Detect which cell encompasses the target text, then output its (X, Y) center coordinate. 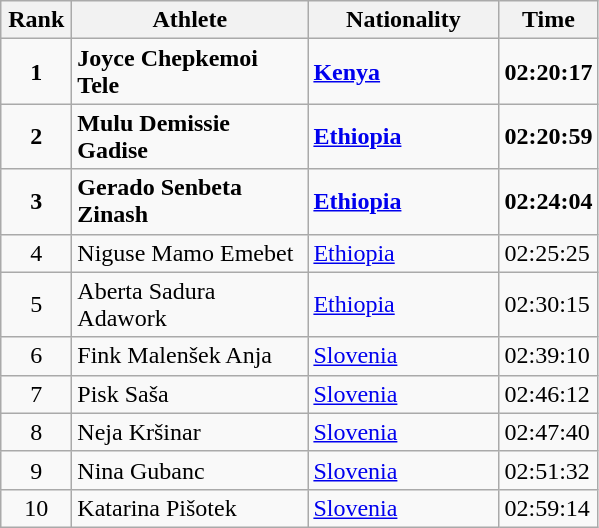
Katarina Pišotek (190, 508)
8 (36, 432)
Nina Gubanc (190, 470)
1 (36, 72)
Aberta Sadura Adawork (190, 304)
02:46:12 (548, 394)
Nationality (404, 20)
Rank (36, 20)
Athlete (190, 20)
02:20:59 (548, 136)
Kenya (404, 72)
3 (36, 202)
2 (36, 136)
02:24:04 (548, 202)
Gerado Senbeta Zinash (190, 202)
02:51:32 (548, 470)
02:25:25 (548, 253)
Time (548, 20)
7 (36, 394)
02:20:17 (548, 72)
10 (36, 508)
Fink Malenšek Anja (190, 356)
02:59:14 (548, 508)
4 (36, 253)
02:47:40 (548, 432)
6 (36, 356)
Niguse Mamo Emebet (190, 253)
02:39:10 (548, 356)
9 (36, 470)
Joyce Chepkemoi Tele (190, 72)
Pisk Saša (190, 394)
Neja Kršinar (190, 432)
02:30:15 (548, 304)
Mulu Demissie Gadise (190, 136)
5 (36, 304)
